Provide the (X, Y) coordinate of the cell's center where the given text is located.  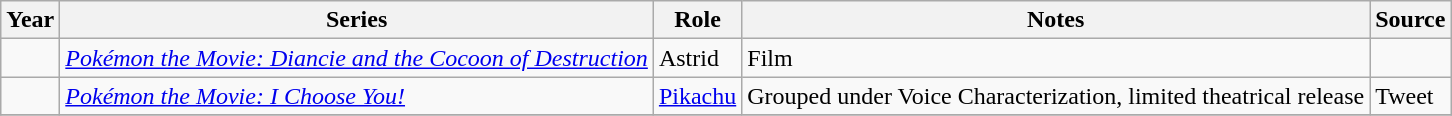
Pikachu (697, 96)
Year (30, 20)
Notes (1056, 20)
Role (697, 20)
Tweet (1410, 96)
Astrid (697, 58)
Film (1056, 58)
Source (1410, 20)
Grouped under Voice Characterization, limited theatrical release (1056, 96)
Series (357, 20)
Pokémon the Movie: Diancie and the Cocoon of Destruction (357, 58)
Pokémon the Movie: I Choose You! (357, 96)
